Detect which cell encompasses the target text, then output its (X, Y) center coordinate. 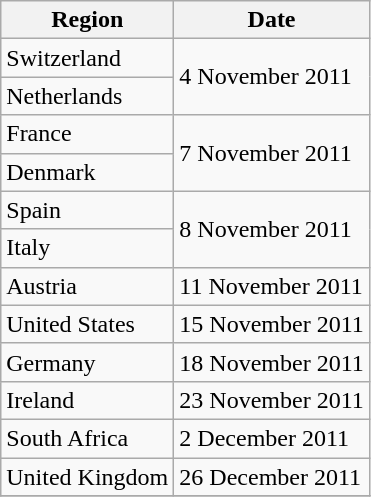
Spain (88, 210)
Denmark (88, 172)
11 November 2011 (272, 286)
South Africa (88, 438)
Austria (88, 286)
France (88, 134)
Switzerland (88, 58)
8 November 2011 (272, 229)
Date (272, 20)
United States (88, 324)
7 November 2011 (272, 153)
23 November 2011 (272, 400)
Region (88, 20)
15 November 2011 (272, 324)
Netherlands (88, 96)
26 December 2011 (272, 477)
18 November 2011 (272, 362)
Italy (88, 248)
4 November 2011 (272, 77)
Germany (88, 362)
Ireland (88, 400)
United Kingdom (88, 477)
2 December 2011 (272, 438)
